Return (x, y) of the center of cell containing provided text 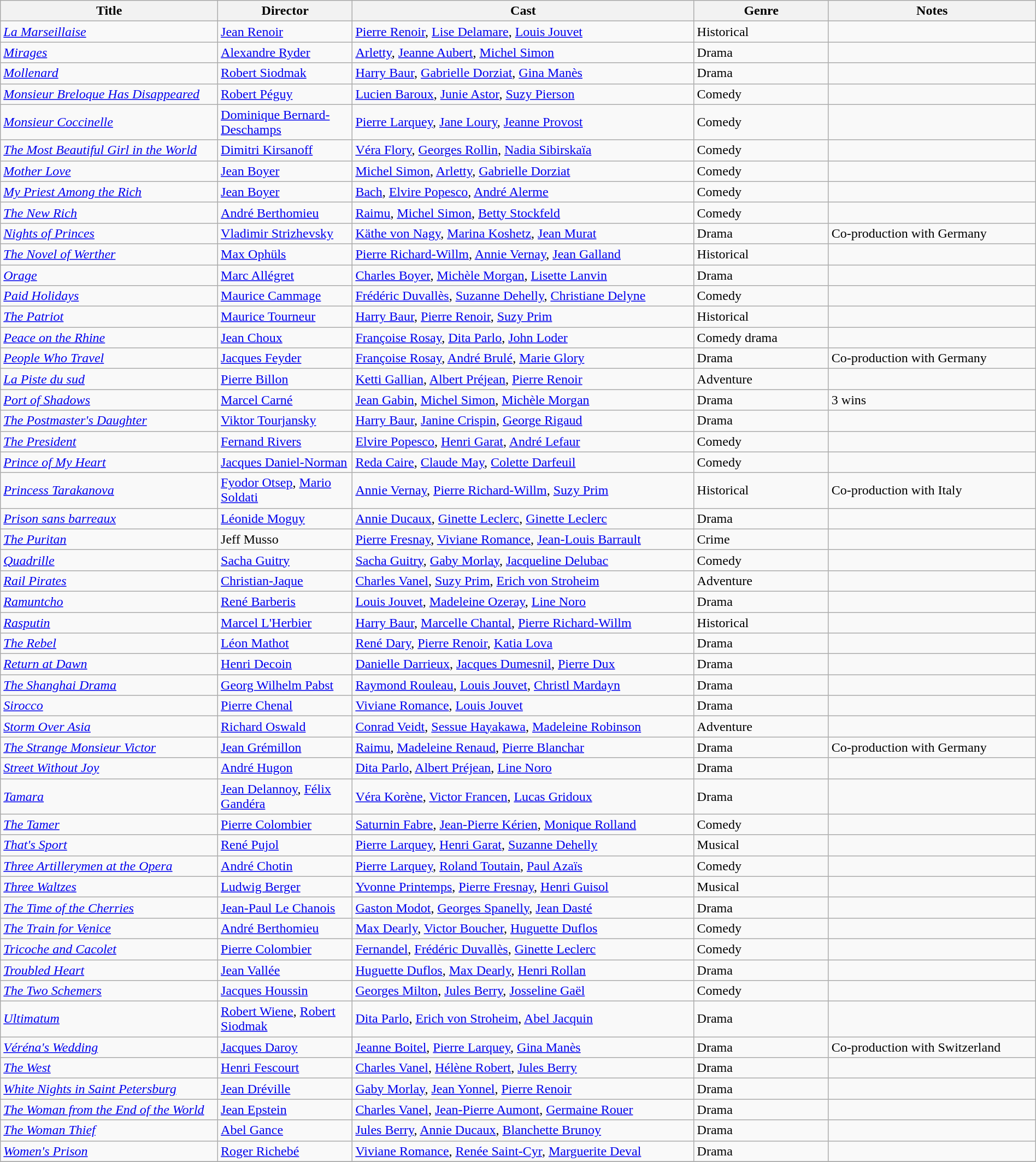
Jeff Musso (285, 539)
Jacques Daniel-Norman (285, 462)
Louis Jouvet, Madeleine Ozeray, Line Noro (523, 601)
Jacques Houssin (285, 991)
Ludwig Berger (285, 887)
Three Artillerymen at the Opera (109, 866)
Harry Baur, Janine Crispin, George Rigaud (523, 421)
The Tamer (109, 824)
The Train for Venice (109, 928)
Dita Parlo, Albert Préjean, Line Noro (523, 768)
The New Rich (109, 213)
Marcel Carné (285, 400)
Rail Pirates (109, 581)
Nights of Princes (109, 233)
Ultimatum (109, 1019)
Pierre Fresnay, Viviane Romance, Jean-Louis Barrault (523, 539)
Pierre Richard-Willm, Annie Vernay, Jean Galland (523, 254)
Henri Decoin (285, 664)
Frédéric Duvallès, Suzanne Dehelly, Christiane Delyne (523, 296)
The West (109, 1068)
Viviane Romance, Renée Saint-Cyr, Marguerite Deval (523, 1151)
Jean Vallée (285, 970)
Ramuntcho (109, 601)
La Piste du sud (109, 379)
The Woman from the End of the World (109, 1110)
Maurice Tourneur (285, 317)
Danielle Darrieux, Jacques Dumesnil, Pierre Dux (523, 664)
Orage (109, 275)
Jean Dréville (285, 1089)
Elvire Popesco, Henri Garat, André Lefaur (523, 441)
Léonide Moguy (285, 518)
Reda Caire, Claude May, Colette Darfeuil (523, 462)
Jean Choux (285, 338)
People Who Travel (109, 358)
La Marseillaise (109, 32)
White Nights in Saint Petersburg (109, 1089)
Mother Love (109, 171)
The Time of the Cherries (109, 907)
Georg Wilhelm Pabst (285, 685)
Comedy drama (761, 338)
Sirocco (109, 706)
Huguette Duflos, Max Dearly, Henri Rollan (523, 970)
Véra Korène, Victor Francen, Lucas Gridoux (523, 797)
Bach, Elvire Popesco, André Alerme (523, 192)
Raymond Rouleau, Louis Jouvet, Christl Mardayn (523, 685)
Robert Péguy (285, 94)
Monsieur Coccinelle (109, 122)
Jacques Daroy (285, 1047)
Jules Berry, Annie Ducaux, Blanchette Brunoy (523, 1130)
The Patriot (109, 317)
Lucien Baroux, Junie Astor, Suzy Pierson (523, 94)
Max Dearly, Victor Boucher, Huguette Duflos (523, 928)
Pierre Renoir, Lise Delamare, Louis Jouvet (523, 32)
Richard Oswald (285, 727)
Françoise Rosay, Dita Parlo, John Loder (523, 338)
Gaby Morlay, Jean Yonnel, Pierre Renoir (523, 1089)
Robert Wiene, Robert Siodmak (285, 1019)
Roger Richebé (285, 1151)
Return at Dawn (109, 664)
Christian-Jaque (285, 581)
Pierre Larquey, Roland Toutain, Paul Azaïs (523, 866)
The Shanghai Drama (109, 685)
Conrad Veidt, Sessue Hayakawa, Madeleine Robinson (523, 727)
Charles Vanel, Jean-Pierre Aumont, Germaine Rouer (523, 1110)
Fernand Rivers (285, 441)
André Chotin (285, 866)
Käthe von Nagy, Marina Koshetz, Jean Murat (523, 233)
Harry Baur, Marcelle Chantal, Pierre Richard-Willm (523, 622)
Pierre Billon (285, 379)
Vladimir Strizhevsky (285, 233)
The Woman Thief (109, 1130)
Three Waltzes (109, 887)
Genre (761, 11)
Véréna's Wedding (109, 1047)
Max Ophüls (285, 254)
Charles Vanel, Suzy Prim, Erich von Stroheim (523, 581)
Arletty, Jeanne Aubert, Michel Simon (523, 52)
Pierre Larquey, Jane Loury, Jeanne Provost (523, 122)
Jacques Feyder (285, 358)
Dimitri Kirsanoff (285, 150)
Dita Parlo, Erich von Stroheim, Abel Jacquin (523, 1019)
The Strange Monsieur Victor (109, 747)
Mirages (109, 52)
Véra Flory, Georges Rollin, Nadia Sibirskaïa (523, 150)
Annie Ducaux, Ginette Leclerc, Ginette Leclerc (523, 518)
The Postmaster's Daughter (109, 421)
Viktor Tourjansky (285, 421)
Jean Gabin, Michel Simon, Michèle Morgan (523, 400)
Tricoche and Cacolet (109, 949)
Charles Boyer, Michèle Morgan, Lisette Lanvin (523, 275)
Marcel L'Herbier (285, 622)
Peace on the Rhine (109, 338)
André Hugon (285, 768)
René Dary, Pierre Renoir, Katia Lova (523, 644)
Alexandre Ryder (285, 52)
Maurice Cammage (285, 296)
Women's Prison (109, 1151)
Princess Tarakanova (109, 491)
Jeanne Boitel, Pierre Larquey, Gina Manès (523, 1047)
Co-production with Switzerland (932, 1047)
Street Without Joy (109, 768)
Charles Vanel, Hélène Robert, Jules Berry (523, 1068)
Yvonne Printemps, Pierre Fresnay, Henri Guisol (523, 887)
Sacha Guitry, Gaby Morlay, Jacqueline Delubac (523, 560)
Co-production with Italy (932, 491)
Jean-Paul Le Chanois (285, 907)
The Rebel (109, 644)
Gaston Modot, Georges Spanelly, Jean Dasté (523, 907)
Robert Siodmak (285, 73)
Paid Holidays (109, 296)
Tamara (109, 797)
The Two Schemers (109, 991)
René Pujol (285, 845)
Mollenard (109, 73)
Storm Over Asia (109, 727)
Françoise Rosay, André Brulé, Marie Glory (523, 358)
Jean Renoir (285, 32)
Prince of My Heart (109, 462)
Fyodor Otsep, Mario Soldati (285, 491)
Crime (761, 539)
Sacha Guitry (285, 560)
The President (109, 441)
Troubled Heart (109, 970)
The Puritan (109, 539)
Abel Gance (285, 1130)
My Priest Among the Rich (109, 192)
That's Sport (109, 845)
Title (109, 11)
Prison sans barreaux (109, 518)
Raimu, Madeleine Renaud, Pierre Blanchar (523, 747)
Quadrille (109, 560)
Annie Vernay, Pierre Richard-Willm, Suzy Prim (523, 491)
Port of Shadows (109, 400)
3 wins (932, 400)
Pierre Larquey, Henri Garat, Suzanne Dehelly (523, 845)
Georges Milton, Jules Berry, Josseline Gaël (523, 991)
Raimu, Michel Simon, Betty Stockfeld (523, 213)
Marc Allégret (285, 275)
Fernandel, Frédéric Duvallès, Ginette Leclerc (523, 949)
Pierre Chenal (285, 706)
Henri Fescourt (285, 1068)
Monsieur Breloque Has Disappeared (109, 94)
René Barberis (285, 601)
Dominique Bernard-Deschamps (285, 122)
Rasputin (109, 622)
Saturnin Fabre, Jean-Pierre Kérien, Monique Rolland (523, 824)
The Novel of Werther (109, 254)
Viviane Romance, Louis Jouvet (523, 706)
Jean Epstein (285, 1110)
Jean Grémillon (285, 747)
Léon Mathot (285, 644)
Harry Baur, Pierre Renoir, Suzy Prim (523, 317)
Director (285, 11)
Ketti Gallian, Albert Préjean, Pierre Renoir (523, 379)
Notes (932, 11)
Cast (523, 11)
Michel Simon, Arletty, Gabrielle Dorziat (523, 171)
Harry Baur, Gabrielle Dorziat, Gina Manès (523, 73)
Jean Delannoy, Félix Gandéra (285, 797)
The Most Beautiful Girl in the World (109, 150)
